Search for the cell housing the specified text and yield its [X, Y] center coordinate. 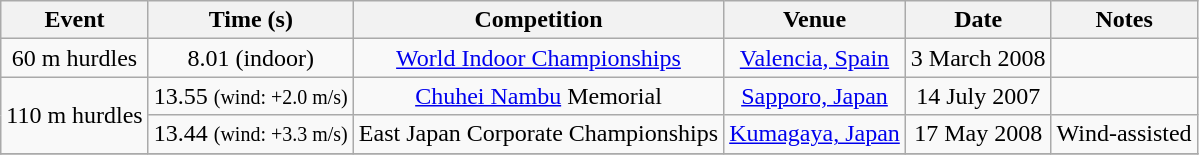
Venue [815, 20]
World Indoor Championships [538, 58]
East Japan Corporate Championships [538, 134]
Competition [538, 20]
Time (s) [250, 20]
Event [74, 20]
60 m hurdles [74, 58]
Date [978, 20]
17 May 2008 [978, 134]
110 m hurdles [74, 115]
13.44 (wind: +3.3 m/s) [250, 134]
13.55 (wind: +2.0 m/s) [250, 96]
14 July 2007 [978, 96]
Sapporo, Japan [815, 96]
3 March 2008 [978, 58]
Valencia, Spain [815, 58]
Notes [1124, 20]
8.01 (indoor) [250, 58]
Chuhei Nambu Memorial [538, 96]
Kumagaya, Japan [815, 134]
Wind-assisted [1124, 134]
